Return (X, Y) of the center of cell containing provided text 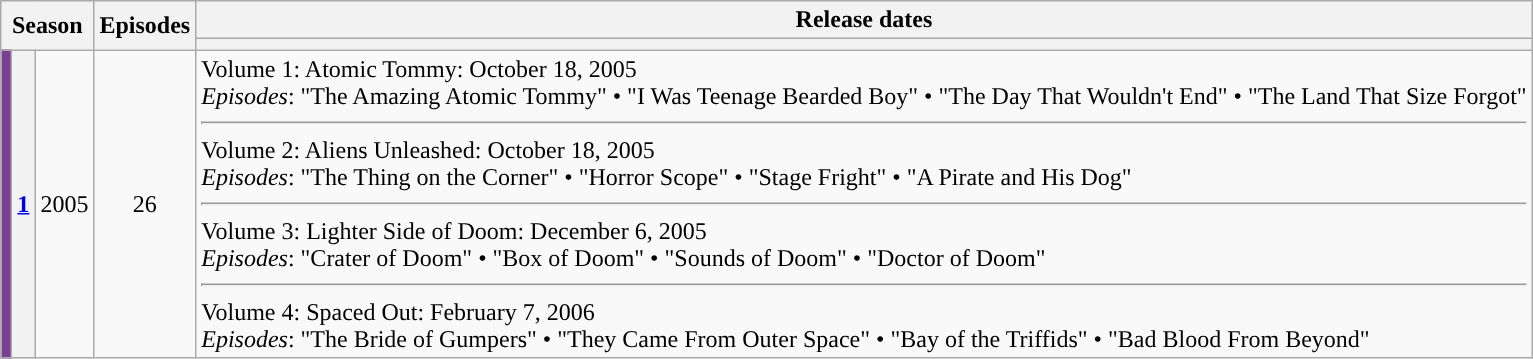
Season (48, 26)
26 (145, 204)
1 (24, 204)
2005 (64, 204)
Release dates (864, 20)
Episodes (145, 26)
